Scan for the cell matching the given text and deliver its (x, y) coordinate at center. 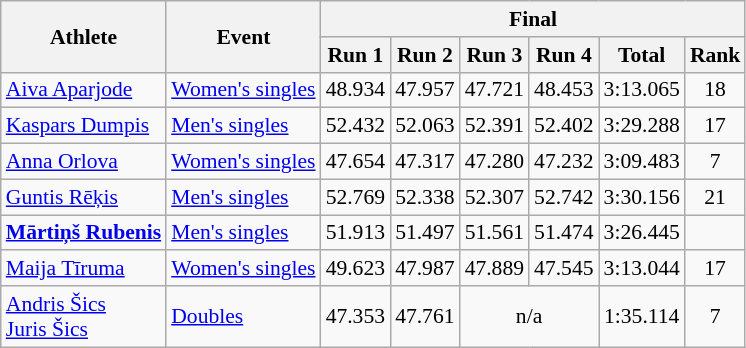
Athlete (84, 36)
48.453 (564, 90)
47.353 (356, 316)
Anna Orlova (84, 162)
Run 4 (564, 55)
Event (243, 36)
47.889 (494, 269)
Aiva Aparjode (84, 90)
52.307 (494, 197)
47.317 (424, 162)
18 (716, 90)
21 (716, 197)
47.232 (564, 162)
47.957 (424, 90)
Doubles (243, 316)
51.561 (494, 233)
Run 2 (424, 55)
52.432 (356, 126)
Total (642, 55)
52.402 (564, 126)
47.987 (424, 269)
Mārtiņš Rubenis (84, 233)
Final (534, 19)
51.913 (356, 233)
3:09.483 (642, 162)
52.391 (494, 126)
3:26.445 (642, 233)
Guntis Rēķis (84, 197)
49.623 (356, 269)
3:30.156 (642, 197)
3:29.288 (642, 126)
47.654 (356, 162)
52.769 (356, 197)
47.280 (494, 162)
3:13.065 (642, 90)
47.761 (424, 316)
1:35.114 (642, 316)
Rank (716, 55)
47.721 (494, 90)
3:13.044 (642, 269)
n/a (530, 316)
Run 3 (494, 55)
Andris Šics Juris Šics (84, 316)
Maija Tīruma (84, 269)
52.063 (424, 126)
Run 1 (356, 55)
48.934 (356, 90)
52.338 (424, 197)
52.742 (564, 197)
47.545 (564, 269)
51.474 (564, 233)
Kaspars Dumpis (84, 126)
51.497 (424, 233)
